Search for the cell housing the specified text and yield its (x, y) center coordinate. 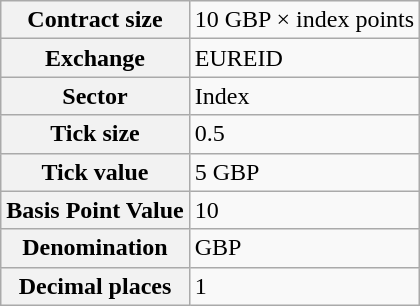
Exchange (95, 58)
0.5 (304, 134)
10 GBP × index points (304, 20)
1 (304, 286)
Tick size (95, 134)
Sector (95, 96)
EUREID (304, 58)
Basis Point Value (95, 210)
Tick value (95, 172)
Contract size (95, 20)
10 (304, 210)
GBP (304, 248)
5 GBP (304, 172)
Denomination (95, 248)
Decimal places (95, 286)
Index (304, 96)
